Determine the [X, Y] coordinate at the center of the cell enclosing the given text.  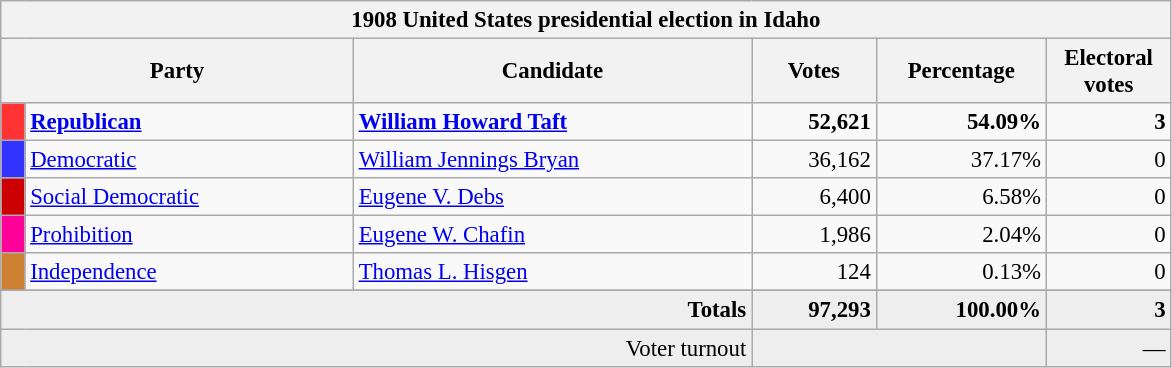
36,162 [814, 160]
Independence [189, 273]
97,293 [814, 310]
6,400 [814, 197]
6.58% [961, 197]
Eugene V. Debs [552, 197]
2.04% [961, 235]
Social Democratic [189, 197]
— [1108, 348]
Voter turnout [376, 348]
Thomas L. Hisgen [552, 273]
54.09% [961, 122]
124 [814, 273]
100.00% [961, 310]
Eugene W. Chafin [552, 235]
0.13% [961, 273]
Candidate [552, 72]
Democratic [189, 160]
Votes [814, 72]
Electoral votes [1108, 72]
William Howard Taft [552, 122]
52,621 [814, 122]
Percentage [961, 72]
Totals [376, 310]
Party [178, 72]
1908 United States presidential election in Idaho [586, 20]
37.17% [961, 160]
Prohibition [189, 235]
Republican [189, 122]
William Jennings Bryan [552, 160]
1,986 [814, 235]
